Return [X, Y] of the center of cell containing provided text 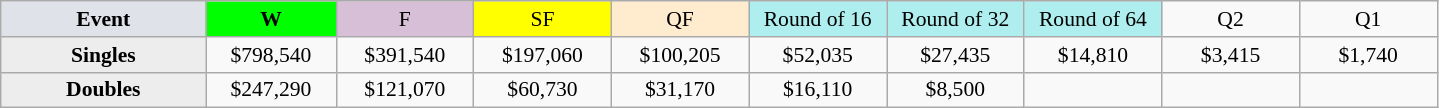
$16,110 [818, 90]
$52,035 [818, 55]
$100,205 [680, 55]
Q1 [1368, 19]
Round of 64 [1093, 19]
SF [543, 19]
$14,810 [1093, 55]
$197,060 [543, 55]
Q2 [1231, 19]
$8,500 [955, 90]
$27,435 [955, 55]
Round of 16 [818, 19]
Singles [104, 55]
$1,740 [1368, 55]
$391,540 [405, 55]
$60,730 [543, 90]
$798,540 [271, 55]
W [271, 19]
$247,290 [271, 90]
$3,415 [1231, 55]
QF [680, 19]
Round of 32 [955, 19]
$121,070 [405, 90]
Event [104, 19]
$31,170 [680, 90]
F [405, 19]
Doubles [104, 90]
